Return the [x, y] coordinate for the center point of the cell that contains the specified text.  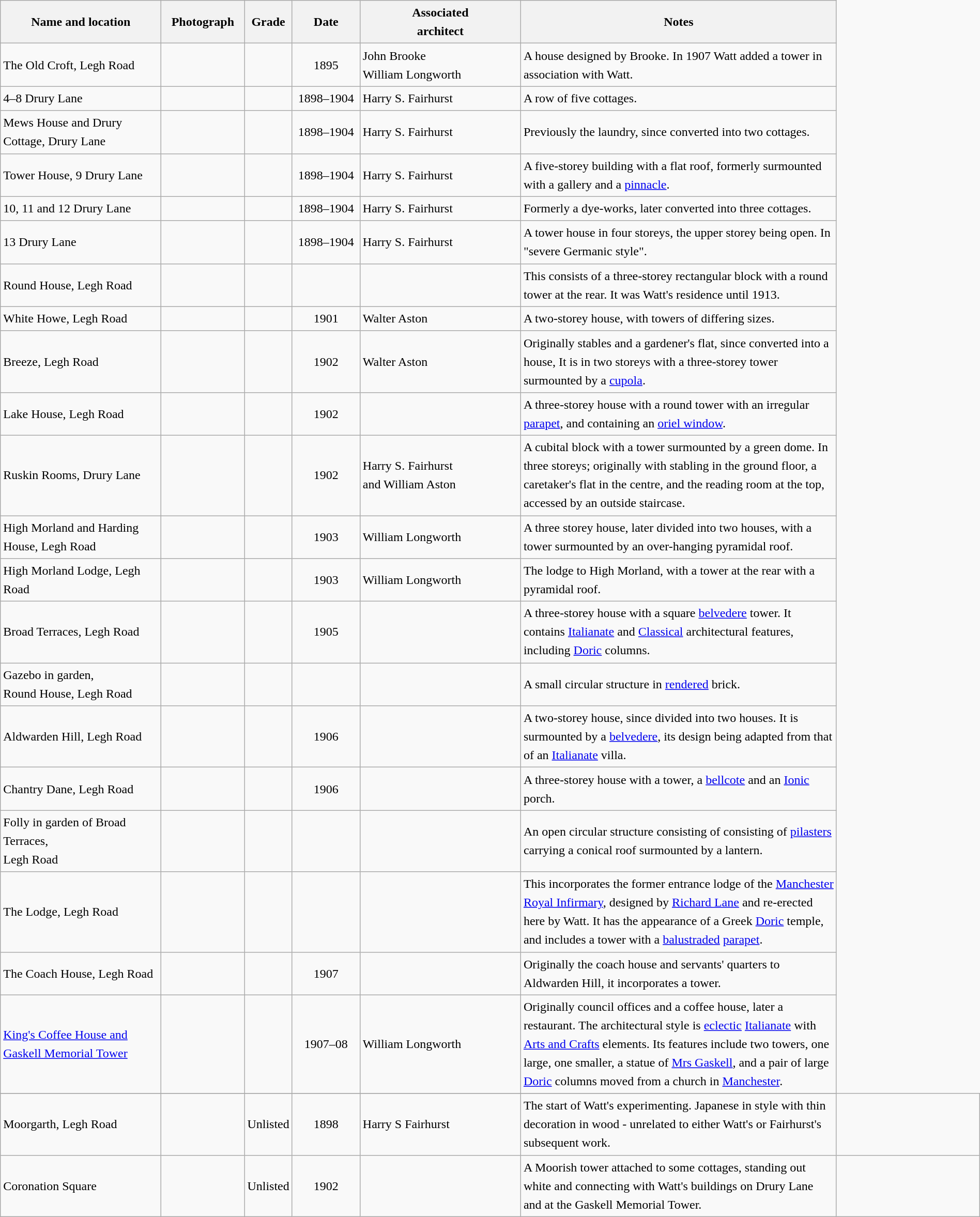
A three-storey house with a square belvedere tower. It contains Italianate and Classical architectural features, including Doric columns. [678, 633]
Folly in garden of Broad Terraces,Legh Road [81, 841]
A house designed by Brooke. In 1907 Watt added a tower in association with Watt. [678, 65]
White Howe, Legh Road [81, 318]
High Morland and Harding House, Legh Road [81, 537]
Previously the laundry, since converted into two cottages. [678, 132]
Notes [678, 22]
An open circular structure consisting of consisting of pilasters carrying a conical roof surmounted by a lantern. [678, 841]
This consists of a three-storey rectangular block with a round tower at the rear. It was Watt's residence until 1913. [678, 285]
Originally the coach house and servants' quarters to Aldwarden Hill, it incorporates a tower. [678, 974]
Breeze, Legh Road [81, 362]
Harry S. Fairhurstand William Aston [440, 475]
The Coach House, Legh Road [81, 974]
A three storey house, later divided into two houses, with a tower surmounted by an over-hanging pyramidal roof. [678, 537]
Coronation Square [81, 1185]
A three-storey house with a round tower with an irregular parapet, and containing an oriel window. [678, 413]
Date [326, 22]
The Old Croft, Legh Road [81, 65]
Ruskin Rooms, Drury Lane [81, 475]
Lake House, Legh Road [81, 413]
Formerly a dye-works, later converted into three cottages. [678, 209]
A three-storey house with a tower, a bellcote and an Ionic porch. [678, 789]
Photograph [203, 22]
A Moorish tower attached to some cottages, standing out white and connecting with Watt's buildings on Drury Lane and at the Gaskell Memorial Tower. [678, 1185]
1895 [326, 65]
High Morland Lodge, Legh Road [81, 580]
Broad Terraces, Legh Road [81, 633]
13 Drury Lane [81, 242]
1907 [326, 974]
1898 [326, 1124]
Associatedarchitect [440, 22]
Originally stables and a gardener's flat, since converted into a house, It is in two storeys with a three-storey tower surmounted by a cupola. [678, 362]
Moorgarth, Legh Road [81, 1124]
King's Coffee House and Gaskell Memorial Tower [81, 1044]
1901 [326, 318]
Chantry Dane, Legh Road [81, 789]
A two-storey house, since divided into two houses. It is surmounted by a belvedere, its design being adapted from that of an Italianate villa. [678, 737]
1907–08 [326, 1044]
Aldwarden Hill, Legh Road [81, 737]
A small circular structure in rendered brick. [678, 684]
The start of Watt's experimenting. Japanese in style with thin decoration in wood - unrelated to either Watt's or Fairhurst's subsequent work. [678, 1124]
A tower house in four storeys, the upper storey being open. In "severe Germanic style". [678, 242]
1905 [326, 633]
The lodge to High Morland, with a tower at the rear with a pyramidal roof. [678, 580]
4–8 Drury Lane [81, 98]
Harry S Fairhurst [440, 1124]
Mews House and Drury Cottage, Drury Lane [81, 132]
A five-storey building with a flat roof, formerly surmounted with a gallery and a pinnacle. [678, 175]
John BrookeWilliam Longworth [440, 65]
A row of five cottages. [678, 98]
Grade [268, 22]
Gazebo in garden,Round House, Legh Road [81, 684]
10, 11 and 12 Drury Lane [81, 209]
The Lodge, Legh Road [81, 912]
Name and location [81, 22]
Round House, Legh Road [81, 285]
Tower House, 9 Drury Lane [81, 175]
A two-storey house, with towers of differing sizes. [678, 318]
